Detect which cell encompasses the target text, then output its (X, Y) center coordinate. 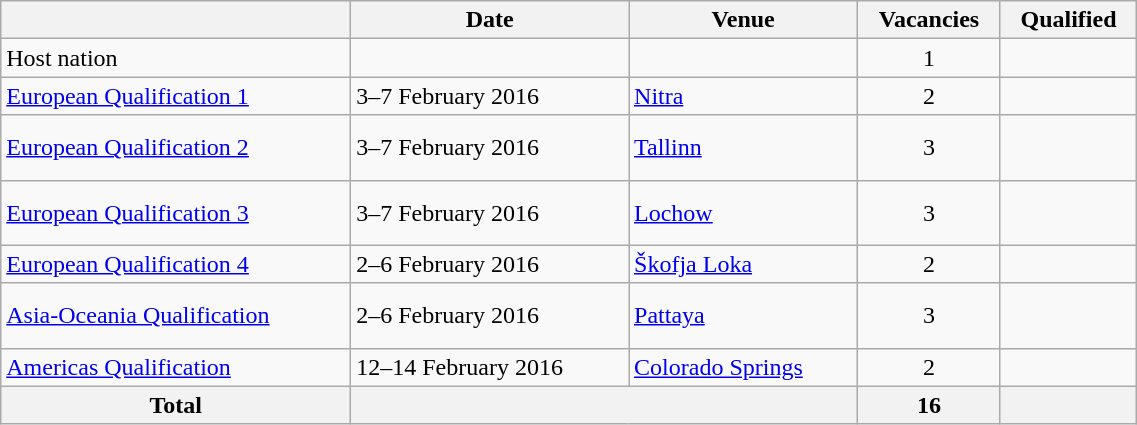
European Qualification 4 (176, 264)
Total (176, 405)
16 (929, 405)
Nitra (744, 96)
European Qualification 3 (176, 212)
Lochow (744, 212)
Venue (744, 20)
Date (490, 20)
Tallinn (744, 148)
Colorado Springs (744, 367)
1 (929, 58)
Americas Qualification (176, 367)
Host nation (176, 58)
European Qualification 1 (176, 96)
European Qualification 2 (176, 148)
Škofja Loka (744, 264)
Vacancies (929, 20)
Qualified (1068, 20)
Asia-Oceania Qualification (176, 316)
Pattaya (744, 316)
12–14 February 2016 (490, 367)
